Detect which cell encompasses the target text, then output its [x, y] center coordinate. 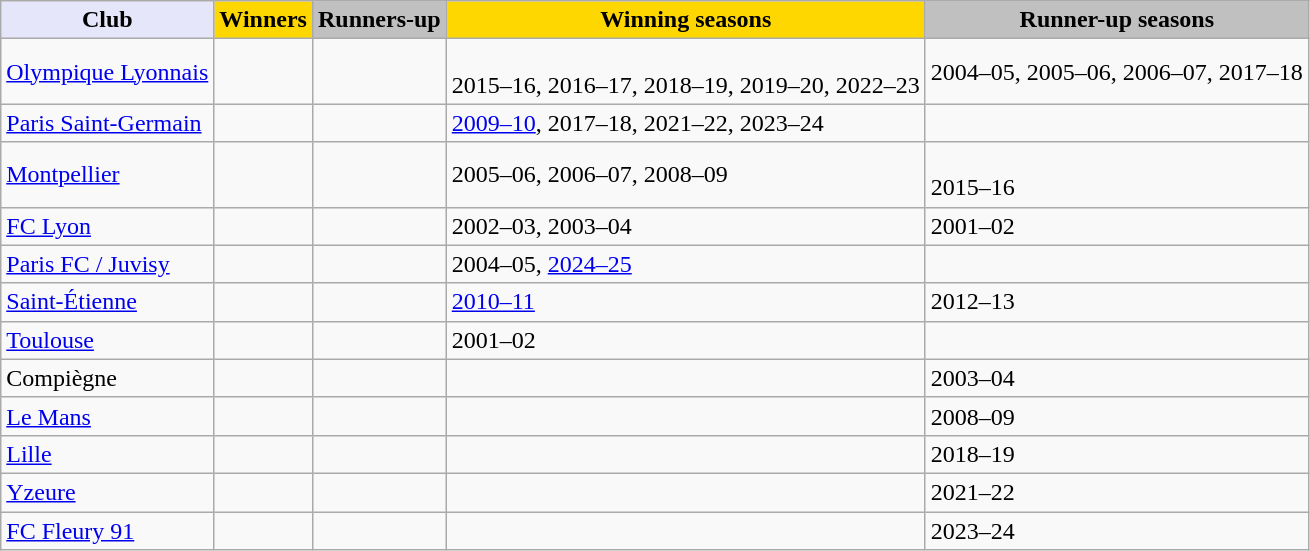
Yzeure [108, 492]
Toulouse [108, 340]
2009–10, 2017–18, 2021–22, 2023–24 [686, 123]
2015–16, 2016–17, 2018–19, 2019–20, 2022–23 [686, 72]
2023–24 [1116, 531]
2008–09 [1116, 416]
FC Fleury 91 [108, 531]
Olympique Lyonnais [108, 72]
Saint-Étienne [108, 302]
2012–13 [1116, 302]
2004–05, 2005–06, 2006–07, 2017–18 [1116, 72]
2005–06, 2006–07, 2008–09 [686, 174]
FC Lyon [108, 226]
Le Mans [108, 416]
Paris FC / Juvisy [108, 264]
2021–22 [1116, 492]
2002–03, 2003–04 [686, 226]
Winners [264, 20]
Compiègne [108, 378]
Paris Saint-Germain [108, 123]
Lille [108, 454]
Montpellier [108, 174]
Club [108, 20]
2015–16 [1116, 174]
2010–11 [686, 302]
Runner-up seasons [1116, 20]
Winning seasons [686, 20]
2018–19 [1116, 454]
Runners-up [379, 20]
2003–04 [1116, 378]
2004–05, 2024–25 [686, 264]
